Extract the [X, Y] coordinate from the center of the cell holding the provided text.  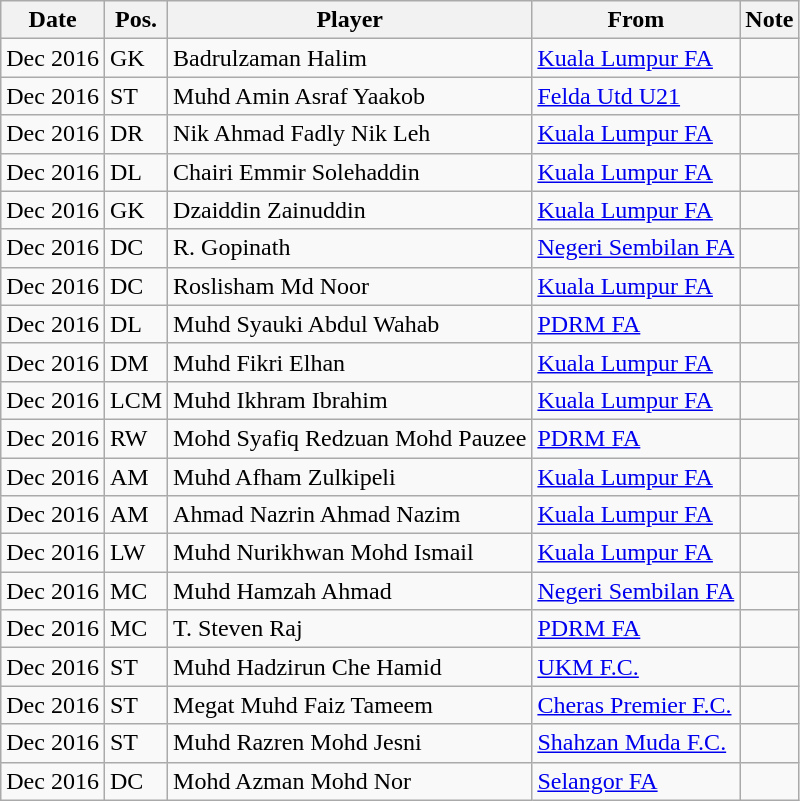
Muhd Nurikhwan Mohd Ismail [350, 553]
Muhd Amin Asraf Yaakob [350, 96]
Muhd Syauki Abdul Wahab [350, 324]
Cheras Premier F.C. [636, 705]
Dzaiddin Zainuddin [350, 210]
Ahmad Nazrin Ahmad Nazim [350, 515]
Roslisham Md Noor [350, 286]
Player [350, 20]
DM [136, 362]
Felda Utd U21 [636, 96]
LW [136, 553]
Muhd Ikhram Ibrahim [350, 400]
Selangor FA [636, 781]
Muhd Afham Zulkipeli [350, 477]
Badrulzaman Halim [350, 58]
RW [136, 438]
Muhd Hamzah Ahmad [350, 591]
Megat Muhd Faiz Tameem [350, 705]
Muhd Hadzirun Che Hamid [350, 667]
Mohd Azman Mohd Nor [350, 781]
From [636, 20]
Pos. [136, 20]
LCM [136, 400]
Muhd Razren Mohd Jesni [350, 743]
Shahzan Muda F.C. [636, 743]
Note [770, 20]
Chairi Emmir Solehaddin [350, 172]
UKM F.C. [636, 667]
T. Steven Raj [350, 629]
R. Gopinath [350, 248]
DR [136, 134]
Muhd Fikri Elhan [350, 362]
Mohd Syafiq Redzuan Mohd Pauzee [350, 438]
Nik Ahmad Fadly Nik Leh [350, 134]
Date [53, 20]
